Determine the [X, Y] coordinate at the center of the cell enclosing the given text.  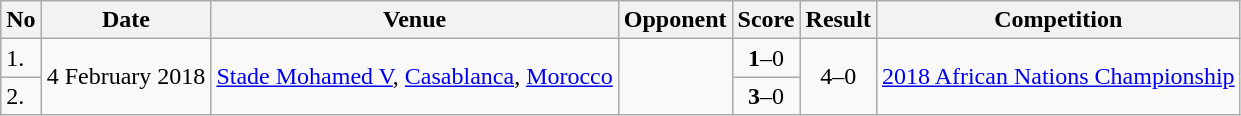
2. [21, 96]
No [21, 20]
4 February 2018 [126, 77]
Competition [1058, 20]
Result [838, 20]
Score [766, 20]
2018 African Nations Championship [1058, 77]
Opponent [675, 20]
3–0 [766, 96]
Date [126, 20]
1–0 [766, 58]
Stade Mohamed V, Casablanca, Morocco [414, 77]
1. [21, 58]
Venue [414, 20]
4–0 [838, 77]
